Return the [X, Y] coordinate for the center point of the cell that contains the specified text.  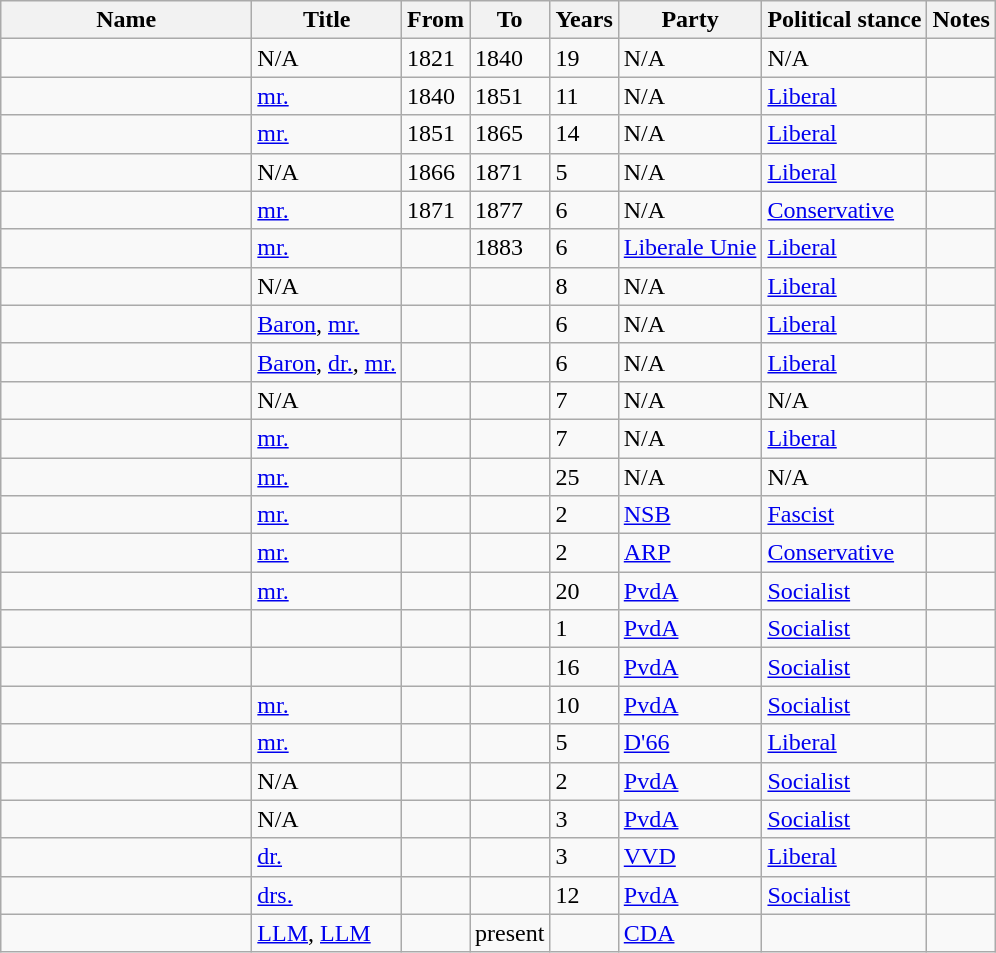
Title [327, 20]
10 [584, 705]
D'66 [690, 743]
16 [584, 667]
8 [584, 286]
CDA [690, 933]
Baron, mr. [327, 324]
drs. [327, 895]
12 [584, 895]
Political stance [844, 20]
19 [584, 58]
To [510, 20]
1865 [510, 134]
1866 [436, 172]
25 [584, 477]
ARP [690, 553]
Party [690, 20]
1 [584, 629]
1821 [436, 58]
11 [584, 96]
20 [584, 591]
dr. [327, 857]
NSB [690, 515]
Fascist [844, 515]
From [436, 20]
1883 [510, 248]
present [510, 933]
Notes [961, 20]
Years [584, 20]
Name [126, 20]
Liberale Unie [690, 248]
VVD [690, 857]
Baron, dr., mr. [327, 362]
LLM, LLM [327, 933]
1877 [510, 210]
14 [584, 134]
